For the text-containing cell, return its midpoint in (x, y) coordinate format. 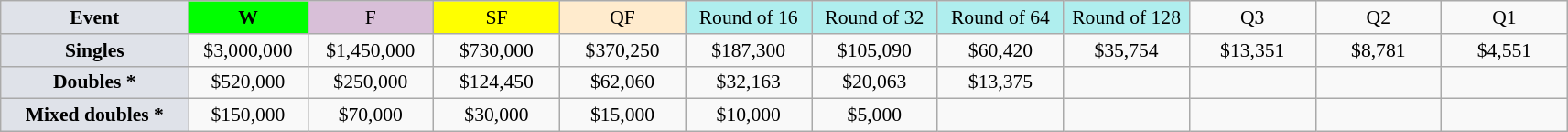
F (371, 17)
$1,450,000 (371, 50)
$20,063 (874, 82)
QF (622, 17)
$250,000 (371, 82)
Q1 (1505, 17)
$70,000 (371, 115)
Round of 16 (749, 17)
$35,754 (1127, 50)
Mixed doubles * (95, 115)
Round of 32 (874, 17)
$10,000 (749, 115)
$520,000 (248, 82)
$4,551 (1505, 50)
Singles (95, 50)
$150,000 (248, 115)
Event (95, 17)
$62,060 (622, 82)
SF (497, 17)
$5,000 (874, 115)
$730,000 (497, 50)
W (248, 17)
$187,300 (749, 50)
Round of 128 (1127, 17)
Doubles * (95, 82)
$370,250 (622, 50)
$30,000 (497, 115)
$105,090 (874, 50)
$13,351 (1252, 50)
$124,450 (497, 82)
$32,163 (749, 82)
Q2 (1379, 17)
Q3 (1252, 17)
$3,000,000 (248, 50)
$8,781 (1379, 50)
$15,000 (622, 115)
$13,375 (1000, 82)
$60,420 (1000, 50)
Round of 64 (1000, 17)
